Pinpoint the cell where the given text exists, returning its (X, Y) midpoint coordinate. 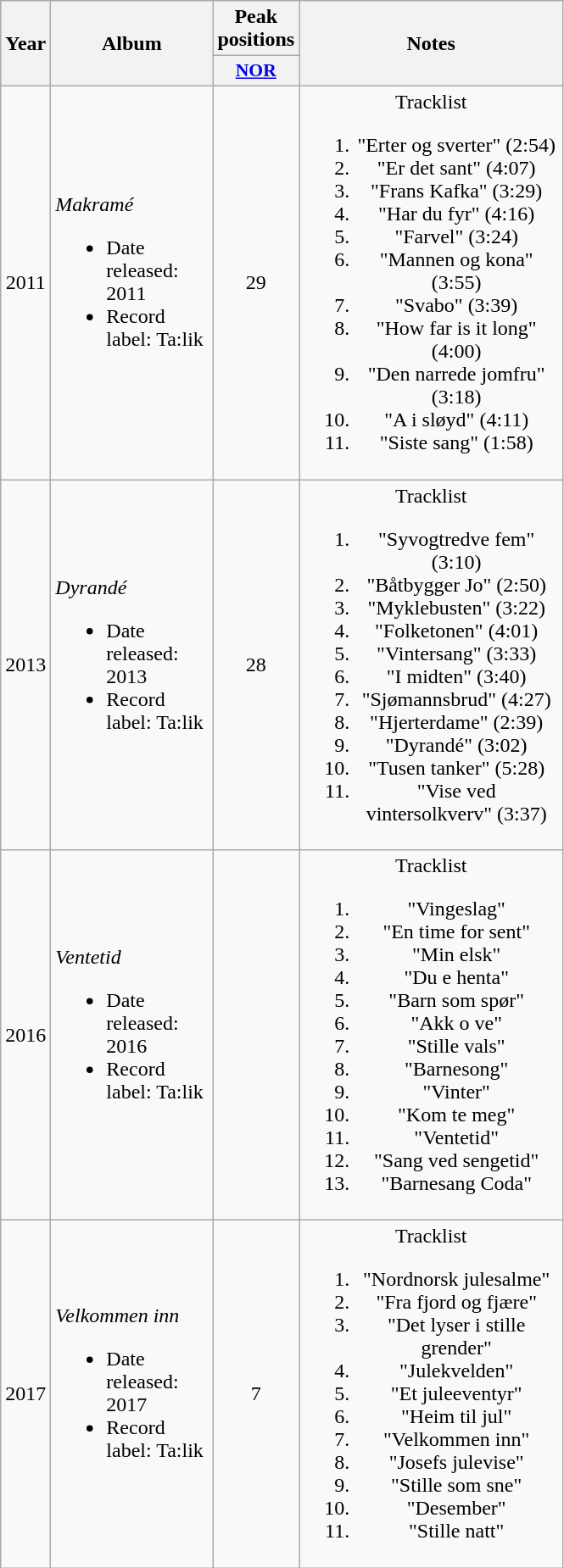
29 (256, 282)
2013 (25, 664)
Velkommen innDate released: 2017Record label: Ta:lik (132, 1394)
28 (256, 664)
2011 (25, 282)
Album (132, 44)
DyrandéDate released: 2013Record label: Ta:lik (132, 664)
VentetidDate released: 2016Record label: Ta:lik (132, 1036)
2017 (25, 1394)
MakraméDate released: 2011Record label: Ta:lik (132, 282)
7 (256, 1394)
Notes (431, 44)
Peak positions (256, 29)
NOR (256, 71)
2016 (25, 1036)
Year (25, 44)
